Provide the [x, y] coordinate of the cell's center where the given text is located.  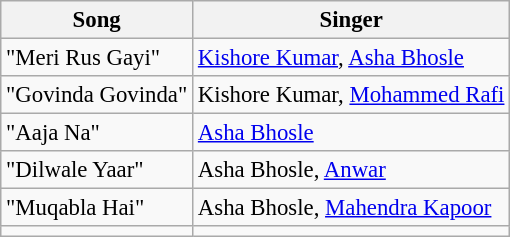
Asha Bhosle, Anwar [352, 170]
"Dilwale Yaar" [97, 170]
Singer [352, 20]
"Aaja Na" [97, 133]
Asha Bhosle, Mahendra Kapoor [352, 208]
Asha Bhosle [352, 133]
"Meri Rus Gayi" [97, 58]
Kishore Kumar, Asha Bhosle [352, 58]
"Govinda Govinda" [97, 95]
Kishore Kumar, Mohammed Rafi [352, 95]
"Muqabla Hai" [97, 208]
Song [97, 20]
